Pinpoint the cell where the given text exists, returning its [X, Y] midpoint coordinate. 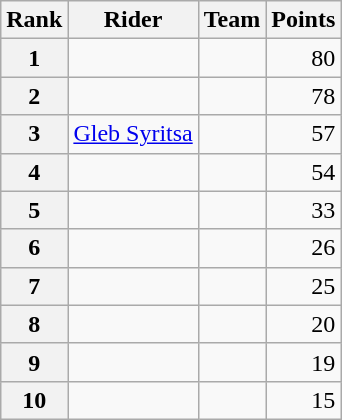
1 [34, 58]
33 [304, 210]
3 [34, 134]
Points [304, 20]
7 [34, 286]
6 [34, 248]
9 [34, 362]
Team [232, 20]
25 [304, 286]
8 [34, 324]
Rank [34, 20]
54 [304, 172]
2 [34, 96]
Gleb Syritsa [133, 134]
5 [34, 210]
20 [304, 324]
Rider [133, 20]
57 [304, 134]
15 [304, 400]
80 [304, 58]
26 [304, 248]
10 [34, 400]
78 [304, 96]
4 [34, 172]
19 [304, 362]
